From the cell containing the given text, extract its center point as (x, y) coordinate. 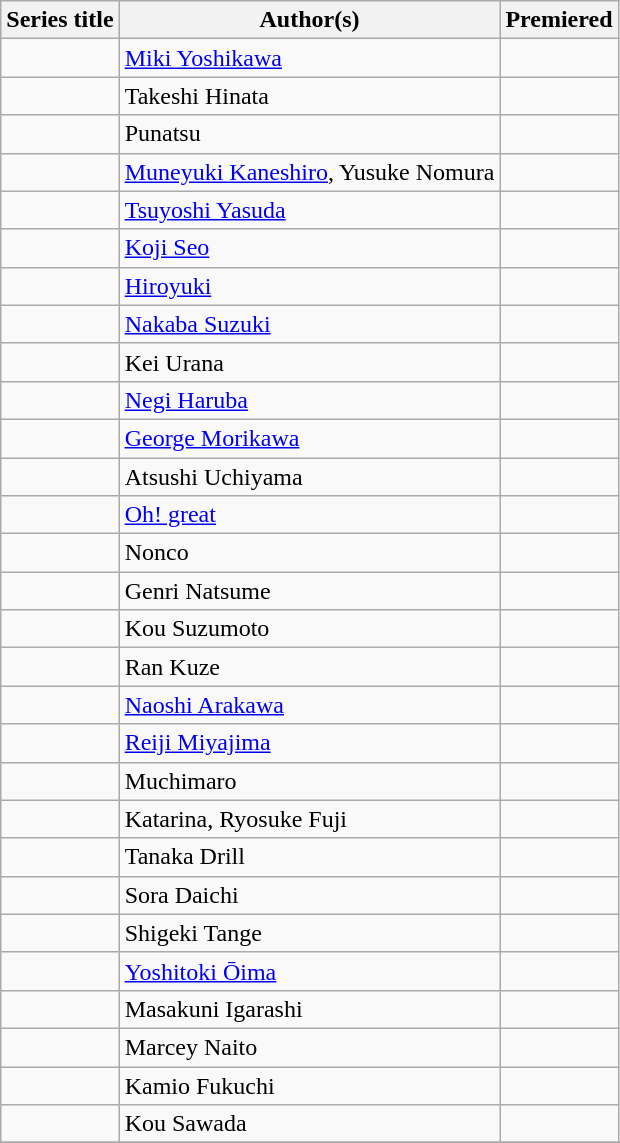
Nonco (310, 553)
Naoshi Arakawa (310, 705)
Genri Natsume (310, 591)
Kou Sawada (310, 1124)
Miki Yoshikawa (310, 58)
Katarina, Ryosuke Fuji (310, 819)
Shigeki Tange (310, 933)
Punatsu (310, 134)
Marcey Naito (310, 1047)
Atsushi Uchiyama (310, 477)
Masakuni Igarashi (310, 1009)
Author(s) (310, 20)
Nakaba Suzuki (310, 324)
Oh! great (310, 515)
Sora Daichi (310, 895)
Tsuyoshi Yasuda (310, 210)
Takeshi Hinata (310, 96)
Series title (60, 20)
Yoshitoki Ōima (310, 971)
Premiered (559, 20)
Tanaka Drill (310, 857)
George Morikawa (310, 438)
Negi Haruba (310, 400)
Kei Urana (310, 362)
Kamio Fukuchi (310, 1085)
Koji Seo (310, 248)
Reiji Miyajima (310, 743)
Hiroyuki (310, 286)
Kou Suzumoto (310, 629)
Ran Kuze (310, 667)
Muchimaro (310, 781)
Muneyuki Kaneshiro, Yusuke Nomura (310, 172)
